Find where the given text appears and provide that cell's center as (x, y) coordinate. 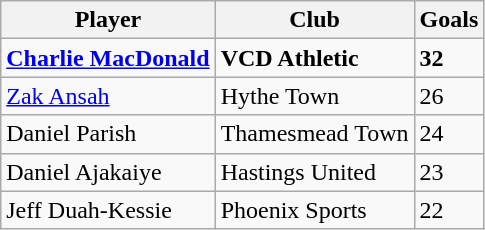
23 (449, 172)
Hythe Town (314, 96)
Club (314, 20)
Hastings United (314, 172)
Zak Ansah (108, 96)
Daniel Ajakaiye (108, 172)
24 (449, 134)
Player (108, 20)
Daniel Parish (108, 134)
22 (449, 210)
Charlie MacDonald (108, 58)
Jeff Duah-Kessie (108, 210)
VCD Athletic (314, 58)
26 (449, 96)
Goals (449, 20)
32 (449, 58)
Thamesmead Town (314, 134)
Phoenix Sports (314, 210)
